Pinpoint the cell where the given text exists, returning its (X, Y) midpoint coordinate. 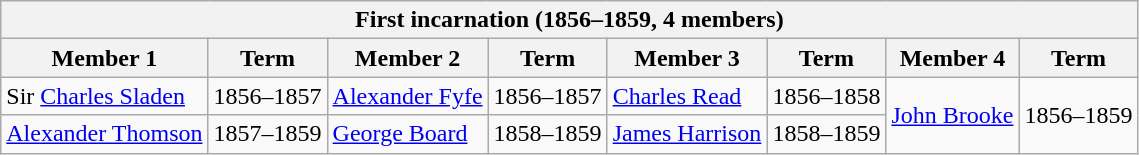
Member 4 (952, 58)
James Harrison (687, 134)
Sir Charles Sladen (104, 96)
John Brooke (952, 115)
Charles Read (687, 96)
First incarnation (1856–1859, 4 members) (570, 20)
George Board (408, 134)
1856–1858 (826, 96)
1857–1859 (268, 134)
Member 1 (104, 58)
1856–1859 (1078, 115)
Member 2 (408, 58)
Alexander Thomson (104, 134)
Member 3 (687, 58)
Alexander Fyfe (408, 96)
